Extract the (X, Y) coordinate from the center of the cell holding the provided text.  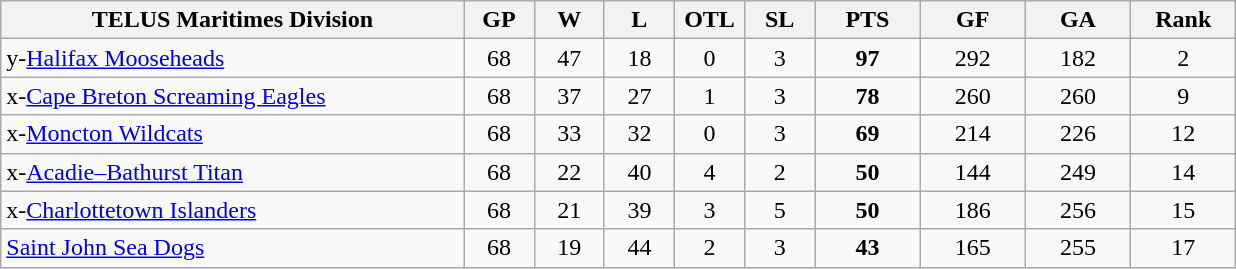
x-Cape Breton Screaming Eagles (232, 96)
4 (709, 172)
256 (1078, 210)
255 (1078, 248)
39 (639, 210)
43 (868, 248)
144 (972, 172)
182 (1078, 58)
44 (639, 248)
165 (972, 248)
x-Moncton Wildcats (232, 134)
Rank (1184, 20)
12 (1184, 134)
L (639, 20)
17 (1184, 248)
33 (569, 134)
186 (972, 210)
GA (1078, 20)
249 (1078, 172)
226 (1078, 134)
97 (868, 58)
y-Halifax Mooseheads (232, 58)
5 (780, 210)
37 (569, 96)
GP (499, 20)
47 (569, 58)
214 (972, 134)
27 (639, 96)
19 (569, 248)
TELUS Maritimes Division (232, 20)
21 (569, 210)
1 (709, 96)
PTS (868, 20)
9 (1184, 96)
22 (569, 172)
40 (639, 172)
15 (1184, 210)
292 (972, 58)
SL (780, 20)
78 (868, 96)
Saint John Sea Dogs (232, 248)
14 (1184, 172)
18 (639, 58)
32 (639, 134)
x-Charlottetown Islanders (232, 210)
GF (972, 20)
OTL (709, 20)
69 (868, 134)
W (569, 20)
x-Acadie–Bathurst Titan (232, 172)
